Capture the cell that displays the provided text and extract its [X, Y] central coordinate. 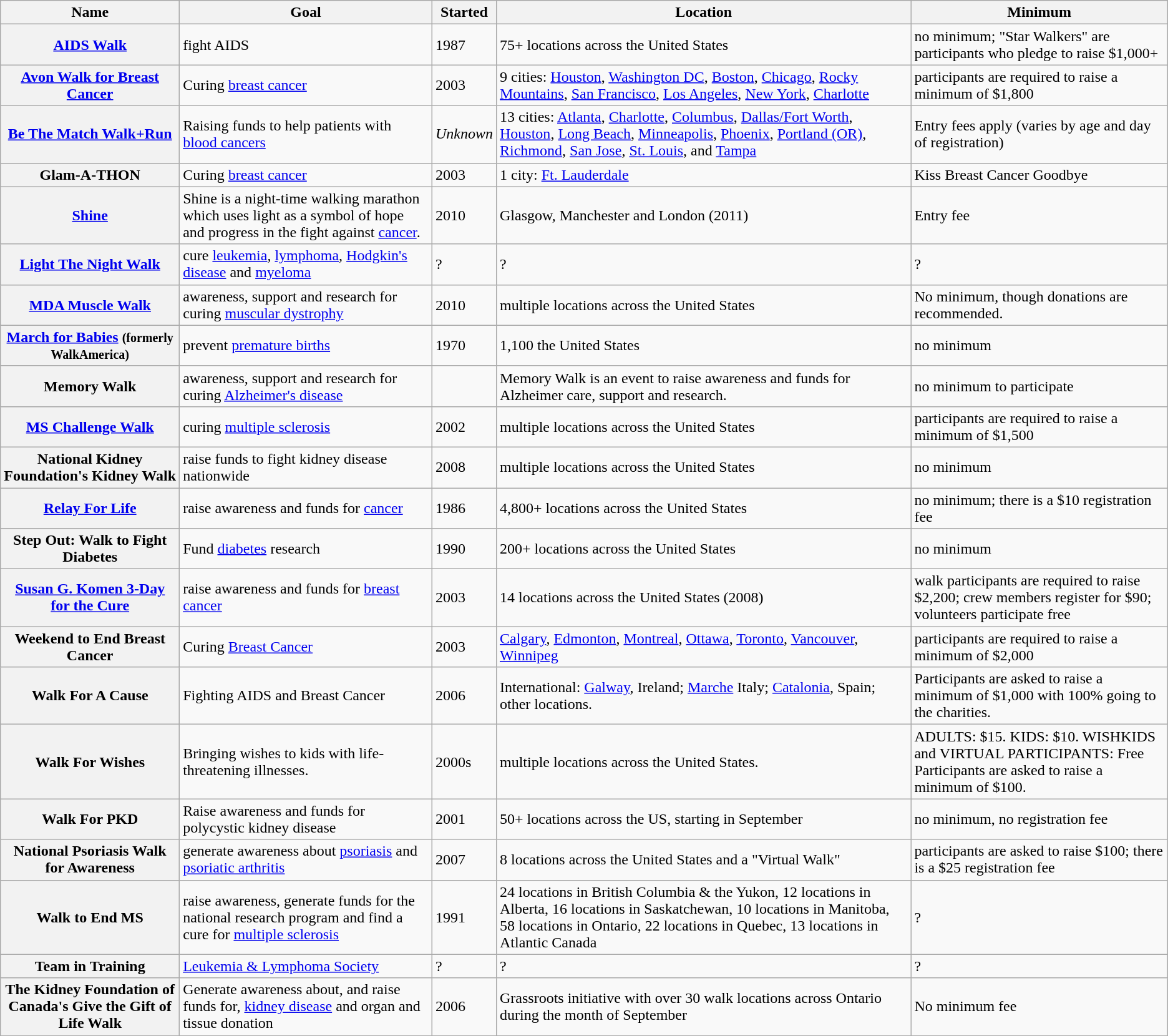
multiple locations across the United States. [703, 761]
Be The Match Walk+Run [90, 134]
Fighting AIDS and Breast Cancer [306, 696]
Glam-A-THON [90, 175]
The Kidney Foundation of Canada's Give the Gift of Life Walk [90, 1007]
Started [464, 12]
1,100 the United States [703, 346]
1990 [464, 549]
AIDS Walk [90, 45]
Participants are asked to raise a minimum of $1,000 with 100% going to the charities. [1039, 696]
Susan G. Komen 3-Day for the Cure [90, 598]
National Kidney Foundation's Kidney Walk [90, 467]
1986 [464, 508]
no minimum to participate [1039, 386]
2002 [464, 427]
2007 [464, 860]
awareness, support and research for curing muscular dystrophy [306, 305]
raise funds to fight kidney disease nationwide [306, 467]
raise awareness and funds for breast cancer [306, 598]
participants are required to raise a minimum of $1,500 [1039, 427]
75+ locations across the United States [703, 45]
Shine [90, 215]
Generate awareness about, and raise funds for, kidney disease and organ and tissue donation [306, 1007]
National Psoriasis Walk for Awareness [90, 860]
1 city: Ft. Lauderdale [703, 175]
walk participants are required to raise $2,200; crew members register for $90; volunteers participate free [1039, 598]
participants are required to raise a minimum of $1,800 [1039, 85]
International: Galway, Ireland; Marche Italy; Catalonia, Spain; other locations. [703, 696]
Relay For Life [90, 508]
Walk For PKD [90, 819]
Walk For A Cause [90, 696]
no minimum, no registration fee [1039, 819]
Light The Night Walk [90, 265]
Entry fees apply (varies by age and day of registration) [1039, 134]
curing multiple sclerosis [306, 427]
Name [90, 12]
Entry fee [1039, 215]
Shine is a night-time walking marathon which uses light as a symbol of hope and progress in the fight against cancer. [306, 215]
no minimum; "Star Walkers" are participants who pledge to raise $1,000+ [1039, 45]
Goal [306, 12]
raise awareness and funds for cancer [306, 508]
Walk to End MS [90, 917]
Bringing wishes to kids with life-threatening illnesses. [306, 761]
Minimum [1039, 12]
Grassroots initiative with over 30 walk locations across Ontario during the month of September [703, 1007]
Glasgow, Manchester and London (2011) [703, 215]
generate awareness about psoriasis and psoriatic arthritis [306, 860]
Team in Training [90, 966]
1991 [464, 917]
Raising funds to help patients with blood cancers [306, 134]
prevent premature births [306, 346]
Avon Walk for Breast Cancer [90, 85]
Memory Walk [90, 386]
1970 [464, 346]
Unknown [464, 134]
Curing Breast Cancer [306, 647]
9 cities: Houston, Washington DC, Boston, Chicago, Rocky Mountains, San Francisco, Los Angeles, New York, Charlotte [703, 85]
1987 [464, 45]
fight AIDS [306, 45]
Calgary, Edmonton, Montreal, Ottawa, Toronto, Vancouver, Winnipeg [703, 647]
4,800+ locations across the United States [703, 508]
Walk For Wishes [90, 761]
No minimum, though donations are recommended. [1039, 305]
Memory Walk is an event to raise awareness and funds for Alzheimer care, support and research. [703, 386]
2000s [464, 761]
Weekend to End Breast Cancer [90, 647]
awareness, support and research for curing Alzheimer's disease [306, 386]
No minimum fee [1039, 1007]
2008 [464, 467]
no minimum; there is a $10 registration fee [1039, 508]
14 locations across the United States (2008) [703, 598]
8 locations across the United States and a "Virtual Walk" [703, 860]
ADULTS: $15. KIDS: $10. WISHKIDS and VIRTUAL PARTICIPANTS: Free Participants are asked to raise a minimum of $100. [1039, 761]
participants are required to raise a minimum of $2,000 [1039, 647]
March for Babies (formerly WalkAmerica) [90, 346]
raise awareness, generate funds for the national research program and find a cure for multiple sclerosis [306, 917]
Leukemia & Lymphoma Society [306, 966]
Kiss Breast Cancer Goodbye [1039, 175]
Raise awareness and funds for polycystic kidney disease [306, 819]
participants are asked to raise $100; there is a $25 registration fee [1039, 860]
MDA Muscle Walk [90, 305]
cure leukemia, lymphoma, Hodgkin's disease and myeloma [306, 265]
2001 [464, 819]
200+ locations across the United States [703, 549]
Fund diabetes research [306, 549]
50+ locations across the US, starting in September [703, 819]
Step Out: Walk to Fight Diabetes [90, 549]
Location [703, 12]
MS Challenge Walk [90, 427]
